From the cell containing the given text, extract its center point as (X, Y) coordinate. 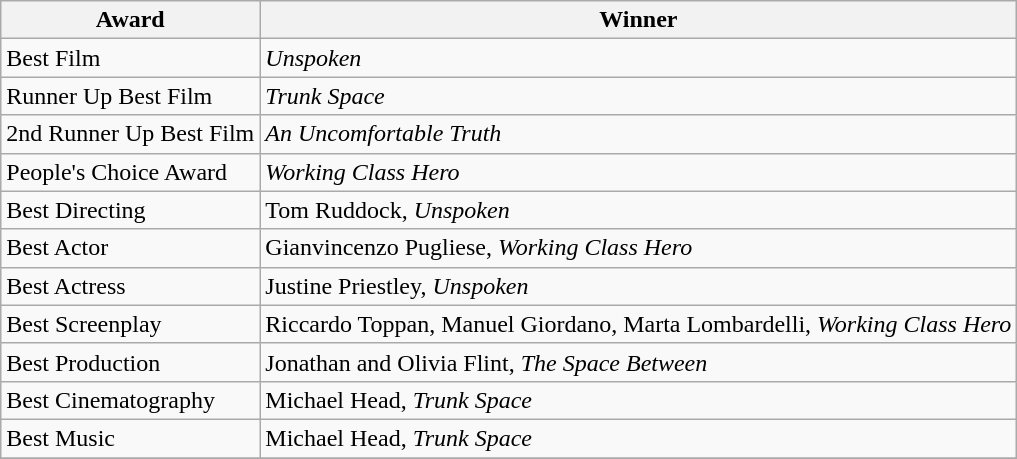
People's Choice Award (130, 172)
Justine Priestley, Unspoken (638, 286)
Best Cinematography (130, 400)
Runner Up Best Film (130, 96)
Tom Ruddock, Unspoken (638, 210)
Best Directing (130, 210)
Best Music (130, 438)
Jonathan and Olivia Flint, The Space Between (638, 362)
Trunk Space (638, 96)
Riccardo Toppan, Manuel Giordano, Marta Lombardelli, Working Class Hero (638, 324)
Best Screenplay (130, 324)
Award (130, 20)
2nd Runner Up Best Film (130, 134)
Best Production (130, 362)
Best Actress (130, 286)
Gianvincenzo Pugliese, Working Class Hero (638, 248)
Working Class Hero (638, 172)
Best Film (130, 58)
An Uncomfortable Truth (638, 134)
Unspoken (638, 58)
Best Actor (130, 248)
Winner (638, 20)
